For the text-containing cell, return its midpoint in (X, Y) coordinate format. 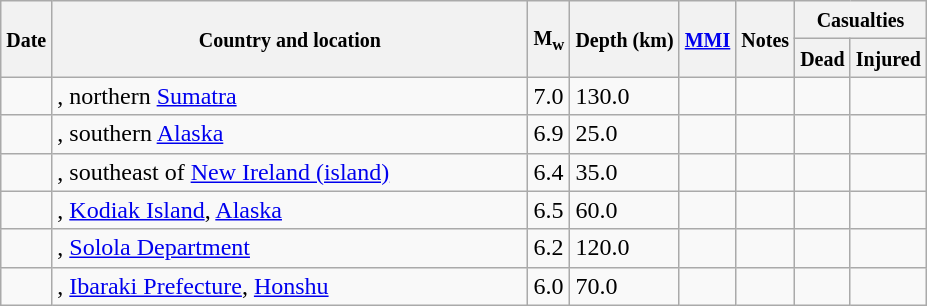
MMI (708, 39)
120.0 (624, 248)
7.0 (549, 96)
70.0 (624, 286)
Injured (888, 58)
Dead (823, 58)
60.0 (624, 210)
6.5 (549, 210)
Notes (766, 39)
25.0 (624, 134)
Casualties (861, 20)
6.2 (549, 248)
6.0 (549, 286)
, northern Sumatra (290, 96)
6.4 (549, 172)
6.9 (549, 134)
Mw (549, 39)
130.0 (624, 96)
35.0 (624, 172)
, Ibaraki Prefecture, Honshu (290, 286)
Country and location (290, 39)
, Kodiak Island, Alaska (290, 210)
, southeast of New Ireland (island) (290, 172)
Depth (km) (624, 39)
, Solola Department (290, 248)
Date (26, 39)
, southern Alaska (290, 134)
